Return (x, y) of the center of cell containing provided text 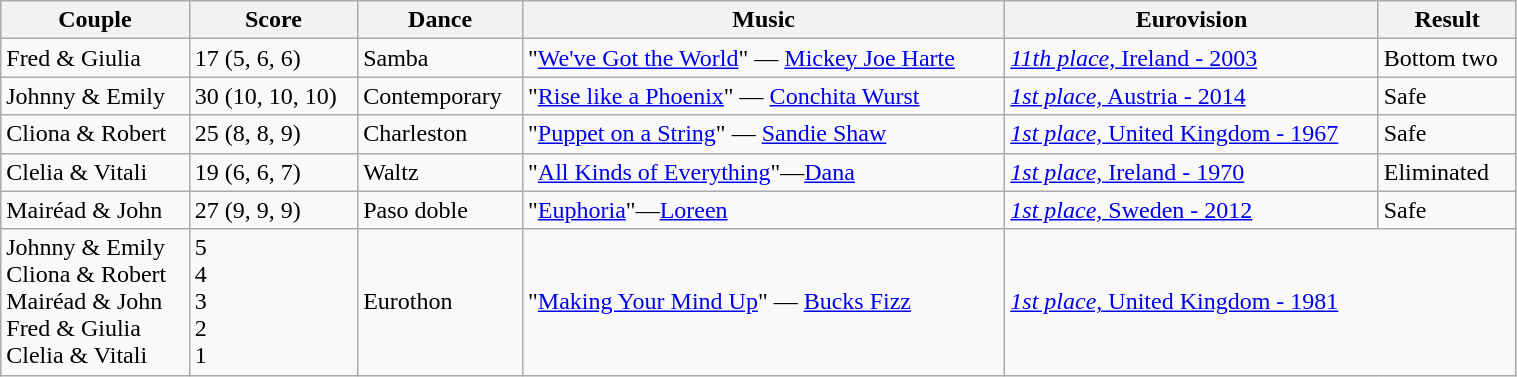
1st place, Austria - 2014 (1192, 96)
Bottom two (1447, 58)
Result (1447, 20)
Charleston (440, 134)
1st place, Ireland - 1970 (1192, 172)
25 (8, 8, 9) (274, 134)
"Making Your Mind Up" — Bucks Fizz (764, 302)
1st place, Sweden - 2012 (1192, 210)
30 (10, 10, 10) (274, 96)
11th place, Ireland - 2003 (1192, 58)
Eurovision (1192, 20)
Eliminated (1447, 172)
Mairéad & John (95, 210)
"All Kinds of Everything"—Dana (764, 172)
"Euphoria"—Loreen (764, 210)
Johnny & Emily (95, 96)
Johnny & EmilyCliona & RobertMairéad & JohnFred & GiuliaClelia & Vitali (95, 302)
Paso doble (440, 210)
54321 (274, 302)
1st place, United Kingdom - 1981 (1260, 302)
Clelia & Vitali (95, 172)
1st place, United Kingdom - 1967 (1192, 134)
Contemporary (440, 96)
19 (6, 6, 7) (274, 172)
Eurothon (440, 302)
"Rise like a Phoenix" — Conchita Wurst (764, 96)
17 (5, 6, 6) (274, 58)
Samba (440, 58)
Couple (95, 20)
Score (274, 20)
Cliona & Robert (95, 134)
"Puppet on a String" — Sandie Shaw (764, 134)
Waltz (440, 172)
Dance (440, 20)
Music (764, 20)
"We've Got the World" — Mickey Joe Harte (764, 58)
27 (9, 9, 9) (274, 210)
Fred & Giulia (95, 58)
